Search for the cell housing the specified text and yield its [X, Y] center coordinate. 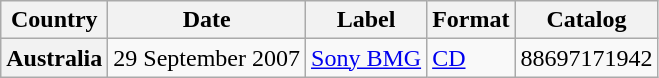
29 September 2007 [207, 58]
Label [366, 20]
CD [471, 58]
88697171942 [586, 58]
Sony BMG [366, 58]
Format [471, 20]
Australia [54, 58]
Country [54, 20]
Date [207, 20]
Catalog [586, 20]
